Search for the cell housing the specified text and yield its [X, Y] center coordinate. 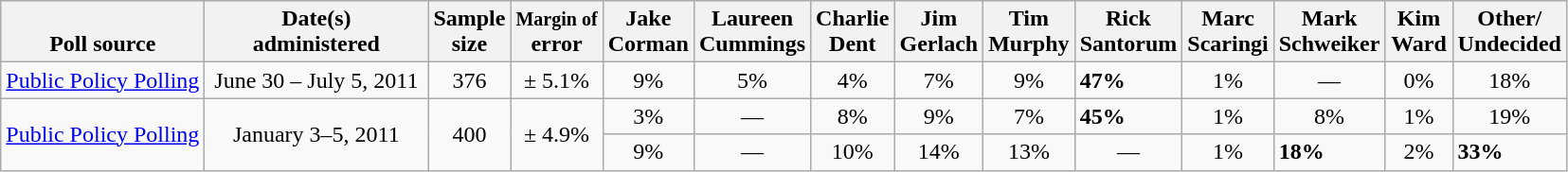
47% [1128, 80]
Date(s)administered [316, 32]
CharlieDent [853, 32]
Samplesize [470, 32]
Other/Undecided [1509, 32]
RickSantorum [1128, 32]
Margin oferror [557, 32]
0% [1419, 80]
2% [1419, 152]
3% [648, 116]
400 [470, 134]
MarkSchweiker [1329, 32]
Poll source [102, 32]
January 3–5, 2011 [316, 134]
14% [939, 152]
± 5.1% [557, 80]
45% [1128, 116]
5% [752, 80]
TimMurphy [1029, 32]
MarcScaringi [1228, 32]
JimGerlach [939, 32]
13% [1029, 152]
JakeCorman [648, 32]
4% [853, 80]
376 [470, 80]
June 30 – July 5, 2011 [316, 80]
19% [1509, 116]
33% [1509, 152]
KimWard [1419, 32]
10% [853, 152]
LaureenCummings [752, 32]
± 4.9% [557, 134]
